Pinpoint the cell where the given text exists, returning its [x, y] midpoint coordinate. 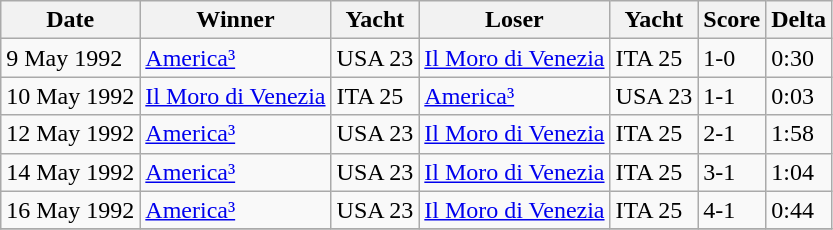
3-1 [732, 172]
12 May 1992 [70, 134]
10 May 1992 [70, 96]
1:58 [799, 134]
Date [70, 20]
0:30 [799, 58]
1-0 [732, 58]
1-1 [732, 96]
Score [732, 20]
2-1 [732, 134]
1:04 [799, 172]
9 May 1992 [70, 58]
14 May 1992 [70, 172]
Loser [514, 20]
Delta [799, 20]
Winner [236, 20]
16 May 1992 [70, 210]
0:03 [799, 96]
0:44 [799, 210]
4-1 [732, 210]
